Detect which cell encompasses the target text, then output its [X, Y] center coordinate. 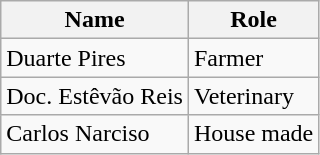
Farmer [253, 58]
Name [95, 20]
Role [253, 20]
Doc. Estêvão Reis [95, 96]
Duarte Pires [95, 58]
Veterinary [253, 96]
Carlos Narciso [95, 134]
House made [253, 134]
